Detect which cell encompasses the target text, then output its (X, Y) center coordinate. 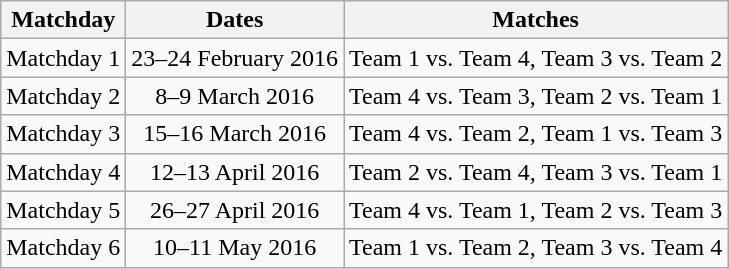
Team 1 vs. Team 2, Team 3 vs. Team 4 (536, 248)
Matchday (64, 20)
Matchday 3 (64, 134)
23–24 February 2016 (235, 58)
26–27 April 2016 (235, 210)
10–11 May 2016 (235, 248)
Team 1 vs. Team 4, Team 3 vs. Team 2 (536, 58)
Matchday 5 (64, 210)
8–9 March 2016 (235, 96)
Matchday 2 (64, 96)
Team 2 vs. Team 4, Team 3 vs. Team 1 (536, 172)
Matchday 4 (64, 172)
Team 4 vs. Team 2, Team 1 vs. Team 3 (536, 134)
Team 4 vs. Team 3, Team 2 vs. Team 1 (536, 96)
Dates (235, 20)
Matchday 6 (64, 248)
15–16 March 2016 (235, 134)
Matches (536, 20)
12–13 April 2016 (235, 172)
Matchday 1 (64, 58)
Team 4 vs. Team 1, Team 2 vs. Team 3 (536, 210)
